Locate the cell with the specified text and output its (x, y) center coordinate. 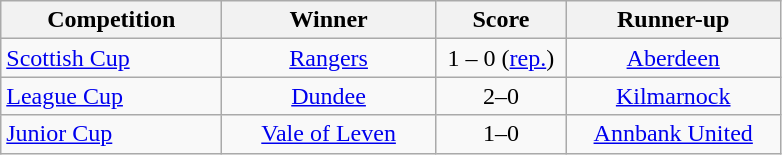
Rangers (329, 58)
Annbank United (673, 134)
Score (500, 20)
Junior Cup (112, 134)
2–0 (500, 96)
Vale of Leven (329, 134)
Runner-up (673, 20)
Kilmarnock (673, 96)
Aberdeen (673, 58)
League Cup (112, 96)
1–0 (500, 134)
Scottish Cup (112, 58)
Competition (112, 20)
1 – 0 (rep.) (500, 58)
Dundee (329, 96)
Winner (329, 20)
